Detect which cell encompasses the target text, then output its [x, y] center coordinate. 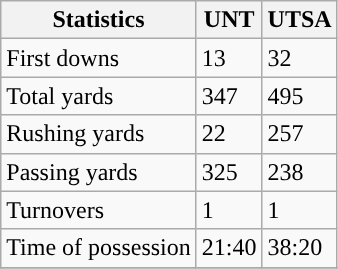
238 [300, 172]
38:20 [300, 248]
32 [300, 58]
347 [229, 96]
Turnovers [99, 210]
Time of possession [99, 248]
21:40 [229, 248]
UNT [229, 20]
UTSA [300, 20]
22 [229, 134]
257 [300, 134]
Passing yards [99, 172]
325 [229, 172]
Statistics [99, 20]
495 [300, 96]
Total yards [99, 96]
Rushing yards [99, 134]
First downs [99, 58]
13 [229, 58]
